Search for the cell housing the specified text and yield its (X, Y) center coordinate. 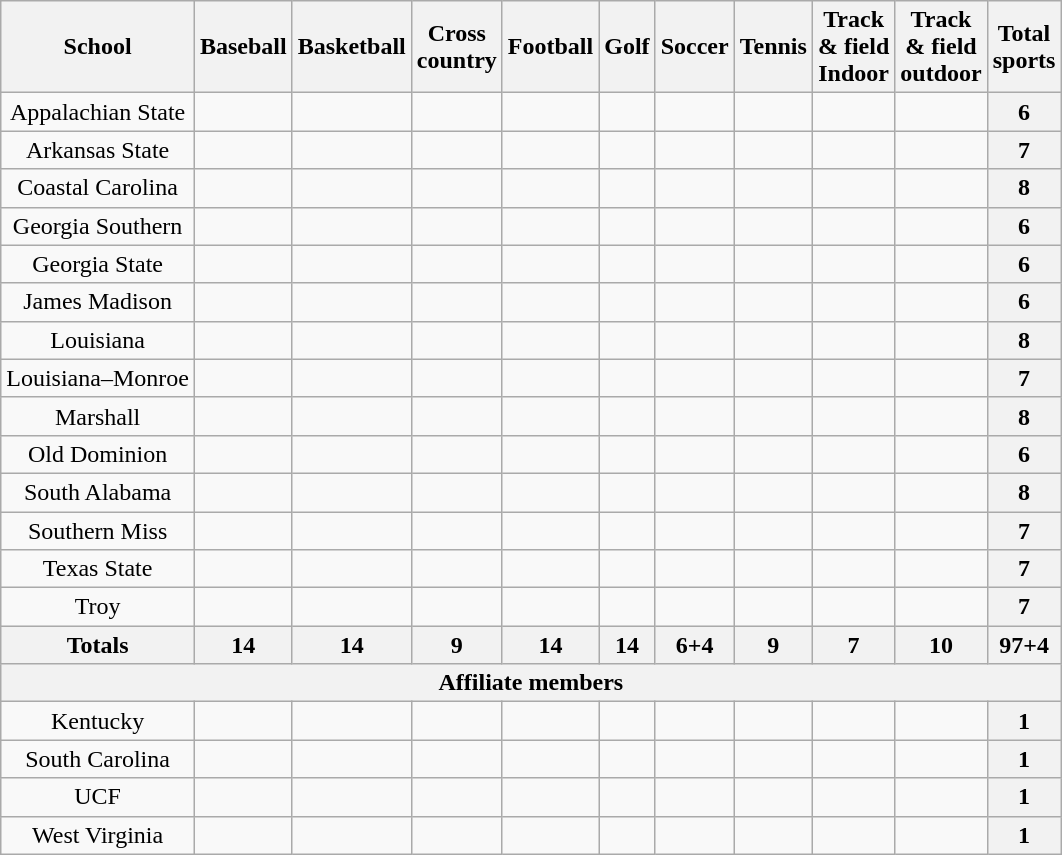
Basketball (352, 47)
Appalachian State (98, 112)
Affiliate members (531, 683)
Louisiana–Monroe (98, 378)
Totalsports (1024, 47)
Old Dominion (98, 454)
Louisiana (98, 340)
Crosscountry (456, 47)
Kentucky (98, 721)
Georgia State (98, 264)
Arkansas State (98, 150)
Baseball (243, 47)
South Alabama (98, 492)
Southern Miss (98, 531)
Soccer (694, 47)
Coastal Carolina (98, 188)
10 (941, 645)
Georgia Southern (98, 226)
James Madison (98, 302)
UCF (98, 797)
6+4 (694, 645)
Texas State (98, 569)
97+4 (1024, 645)
Tennis (773, 47)
West Virginia (98, 835)
Track& fieldIndoor (853, 47)
South Carolina (98, 759)
Football (550, 47)
Marshall (98, 416)
School (98, 47)
Totals (98, 645)
Golf (627, 47)
Troy (98, 607)
Track& fieldoutdoor (941, 47)
